Pinpoint the cell where the given text exists, returning its [X, Y] midpoint coordinate. 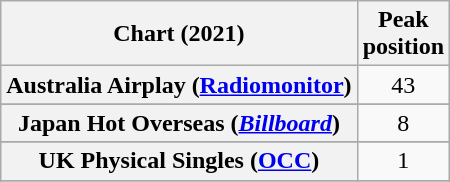
43 [403, 85]
8 [403, 123]
Japan Hot Overseas (Billboard) [179, 123]
1 [403, 161]
Chart (2021) [179, 34]
Peak position [403, 34]
Australia Airplay (Radiomonitor) [179, 85]
UK Physical Singles (OCC) [179, 161]
